For the text-containing cell, return its midpoint in [x, y] coordinate format. 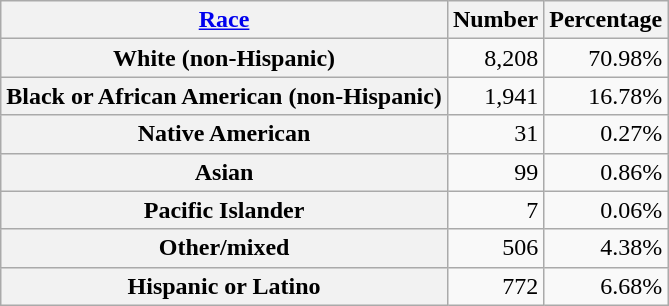
7 [495, 210]
Race [224, 20]
772 [495, 286]
Other/mixed [224, 248]
Pacific Islander [224, 210]
6.68% [606, 286]
0.86% [606, 172]
70.98% [606, 58]
White (non-Hispanic) [224, 58]
Native American [224, 134]
Asian [224, 172]
8,208 [495, 58]
Hispanic or Latino [224, 286]
Black or African American (non-Hispanic) [224, 96]
Percentage [606, 20]
4.38% [606, 248]
1,941 [495, 96]
Number [495, 20]
0.27% [606, 134]
99 [495, 172]
16.78% [606, 96]
0.06% [606, 210]
31 [495, 134]
506 [495, 248]
